From the cell containing the given text, extract its center point as (X, Y) coordinate. 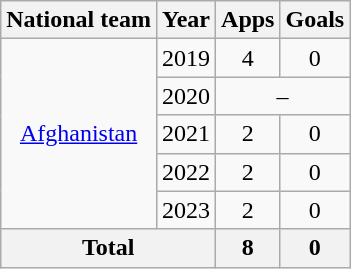
– (283, 96)
8 (248, 248)
2021 (186, 134)
2022 (186, 172)
2020 (186, 96)
National team (79, 20)
2019 (186, 58)
Apps (248, 20)
Year (186, 20)
Total (108, 248)
Goals (315, 20)
4 (248, 58)
Afghanistan (79, 134)
2023 (186, 210)
